Identify which cell holds the provided text, then report its (X, Y) central coordinate. 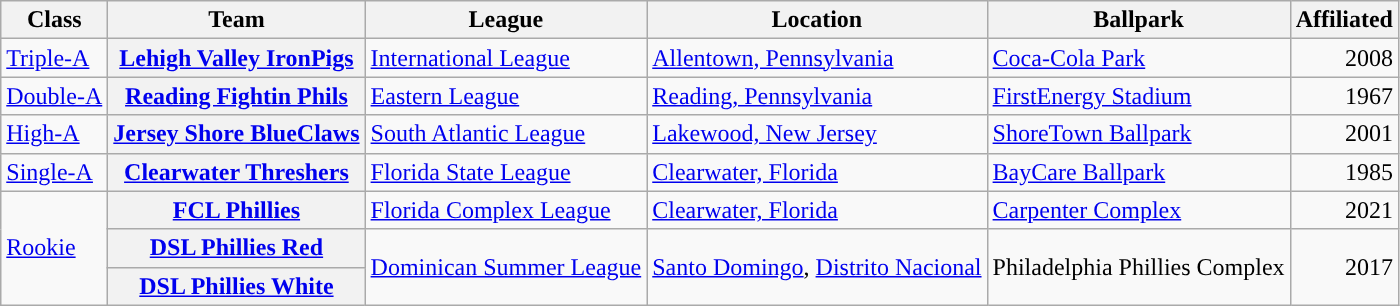
2021 (1344, 210)
Single-A (54, 172)
Reading Fightin Phils (236, 96)
Santo Domingo, Distrito Nacional (817, 267)
Triple-A (54, 58)
South Atlantic League (506, 134)
Lakewood, New Jersey (817, 134)
League (506, 20)
DSL Phillies Red (236, 248)
Ballpark (1138, 20)
2008 (1344, 58)
2001 (1344, 134)
1967 (1344, 96)
BayCare Ballpark (1138, 172)
ShoreTown Ballpark (1138, 134)
Florida State League (506, 172)
Eastern League (506, 96)
Location (817, 20)
Philadelphia Phillies Complex (1138, 267)
Coca-Cola Park (1138, 58)
1985 (1344, 172)
Team (236, 20)
Carpenter Complex (1138, 210)
Clearwater Threshers (236, 172)
Jersey Shore BlueClaws (236, 134)
Reading, Pennsylvania (817, 96)
DSL Phillies White (236, 286)
Florida Complex League (506, 210)
Rookie (54, 248)
International League (506, 58)
Class (54, 20)
Dominican Summer League (506, 267)
Allentown, Pennsylvania (817, 58)
2017 (1344, 267)
FirstEnergy Stadium (1138, 96)
Lehigh Valley IronPigs (236, 58)
Affiliated (1344, 20)
High-A (54, 134)
Double-A (54, 96)
FCL Phillies (236, 210)
